Locate the cell with the specified text and output its [X, Y] center coordinate. 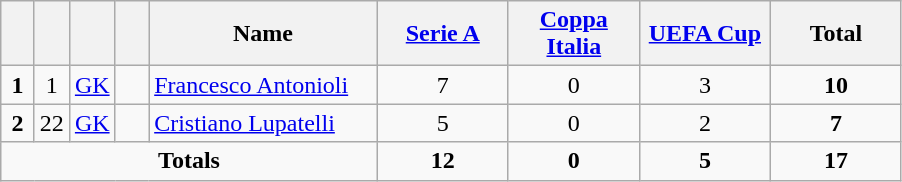
Coppa Italia [574, 34]
Cristiano Lupatelli [264, 123]
Francesco Antonioli [264, 85]
3 [704, 85]
12 [442, 161]
10 [836, 85]
Name [264, 34]
Totals [189, 161]
Total [836, 34]
UEFA Cup [704, 34]
17 [836, 161]
22 [52, 123]
Serie A [442, 34]
